Capture the cell that displays the provided text and extract its [x, y] central coordinate. 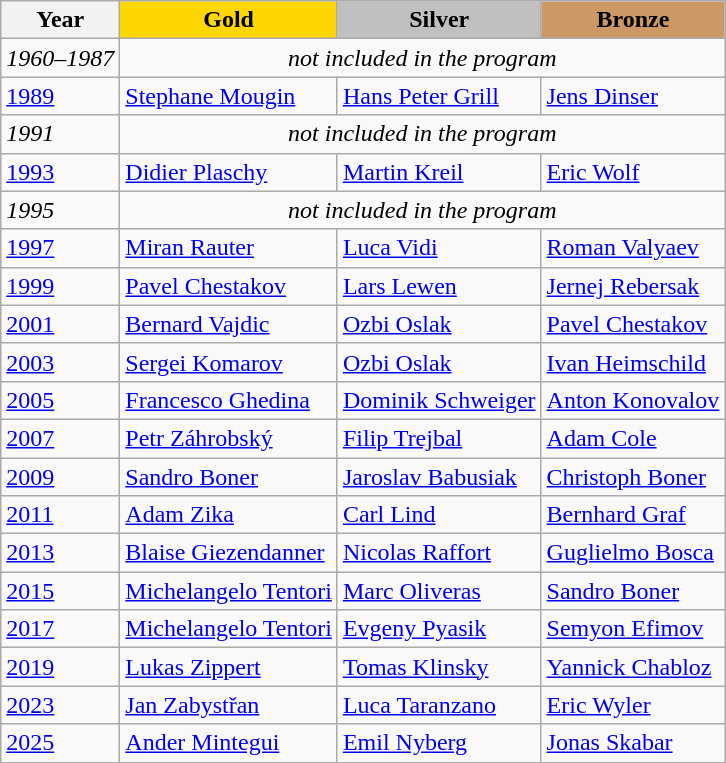
Guglielmo Bosca [633, 553]
Lukas Zippert [229, 667]
Francesco Ghedina [229, 400]
2001 [60, 324]
Jonas Skabar [633, 743]
Luca Taranzano [439, 705]
Eric Wolf [633, 172]
Jan Zabystřan [229, 705]
Adam Cole [633, 438]
2025 [60, 743]
Ander Mintegui [229, 743]
Hans Peter Grill [439, 96]
Emil Nyberg [439, 743]
Nicolas Raffort [439, 553]
Dominik Schweiger [439, 400]
Evgeny Pyasik [439, 629]
Bernhard Graf [633, 515]
1989 [60, 96]
Year [60, 20]
2015 [60, 591]
Christoph Boner [633, 477]
Jens Dinser [633, 96]
Carl Lind [439, 515]
2017 [60, 629]
Eric Wyler [633, 705]
1997 [60, 248]
Tomas Klinsky [439, 667]
Yannick Chabloz [633, 667]
2019 [60, 667]
Semyon Efimov [633, 629]
Roman Valyaev [633, 248]
2023 [60, 705]
2011 [60, 515]
1999 [60, 286]
2009 [60, 477]
Jernej Rebersak [633, 286]
Ivan Heimschild [633, 362]
Adam Zika [229, 515]
2005 [60, 400]
Silver [439, 20]
Filip Trejbal [439, 438]
Martin Kreil [439, 172]
Blaise Giezendanner [229, 553]
1960–1987 [60, 58]
2013 [60, 553]
Miran Rauter [229, 248]
2003 [60, 362]
2007 [60, 438]
Bronze [633, 20]
1995 [60, 210]
Luca Vidi [439, 248]
Jaroslav Babusiak [439, 477]
1991 [60, 134]
Anton Konovalov [633, 400]
Bernard Vajdic [229, 324]
Petr Záhrobský [229, 438]
1993 [60, 172]
Sergei Komarov [229, 362]
Lars Lewen [439, 286]
Stephane Mougin [229, 96]
Didier Plaschy [229, 172]
Gold [229, 20]
Marc Oliveras [439, 591]
